Capture the cell that displays the provided text and extract its (x, y) central coordinate. 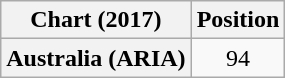
Position (238, 20)
Chart (2017) (96, 20)
Australia (ARIA) (96, 58)
94 (238, 58)
